Locate the cell with the specified text and output its (x, y) center coordinate. 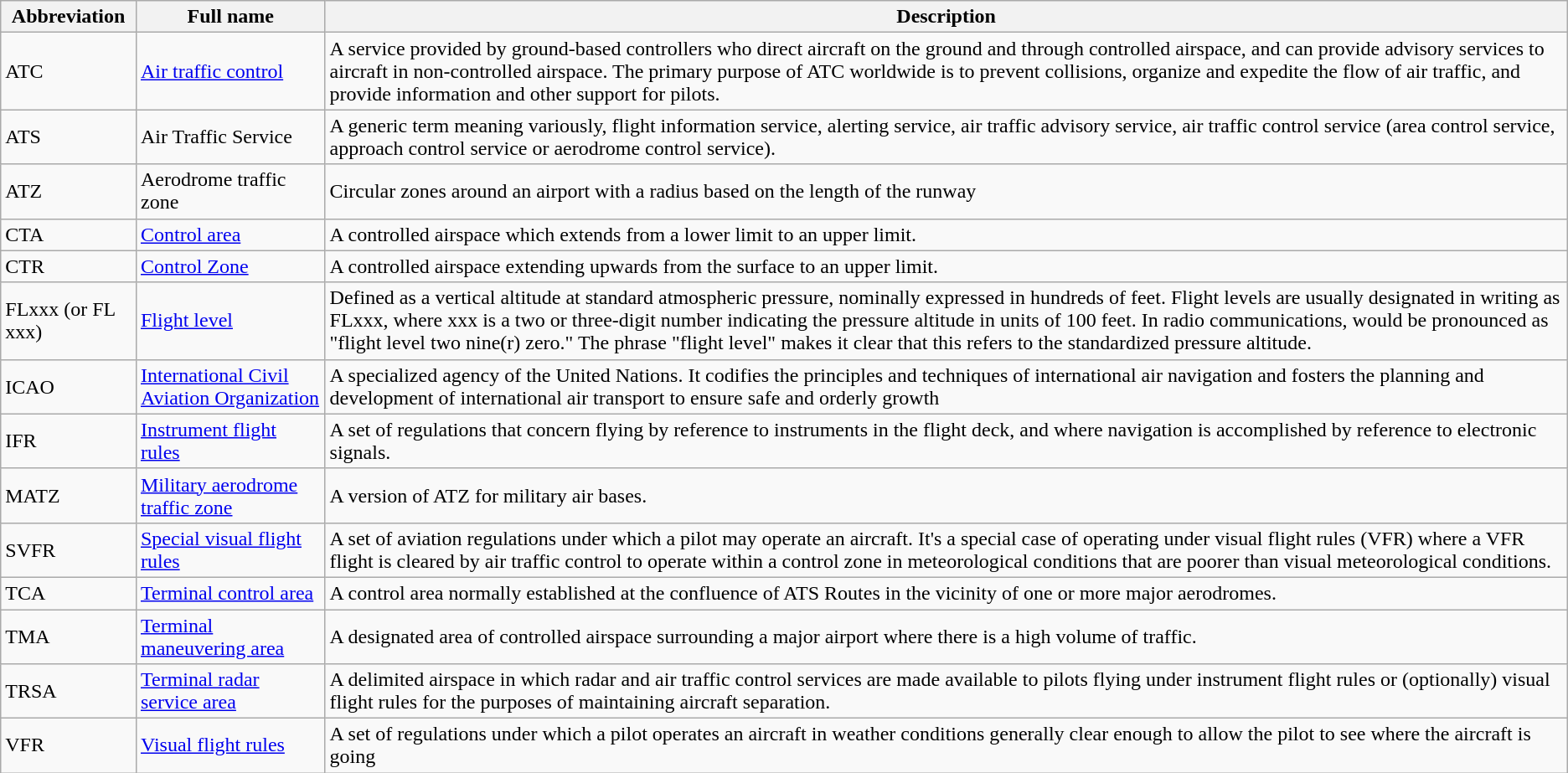
A control area normally established at the confluence of ATS Routes in the vicinity of one or more major aerodromes. (946, 593)
Flight level (230, 321)
ATS (69, 137)
A version of ATZ for military air bases. (946, 496)
Full name (230, 17)
ICAO (69, 387)
TRSA (69, 692)
Visual flight rules (230, 745)
MATZ (69, 496)
Aerodrome traffic zone (230, 191)
Air traffic control (230, 71)
CTR (69, 266)
A controlled airspace which extends from a lower limit to an upper limit. (946, 234)
ATC (69, 71)
TMA (69, 636)
ATZ (69, 191)
SVFR (69, 549)
Air Traffic Service (230, 137)
Terminal maneuvering area (230, 636)
Description (946, 17)
A designated area of controlled airspace surrounding a major airport where there is a high volume of traffic. (946, 636)
IFR (69, 441)
Control area (230, 234)
FLxxx (or FL xxx) (69, 321)
VFR (69, 745)
Terminal radar service area (230, 692)
Special visual flight rules (230, 549)
Military aerodrome traffic zone (230, 496)
Instrument flight rules (230, 441)
A controlled airspace extending upwards from the surface to an upper limit. (946, 266)
Abbreviation (69, 17)
Control Zone (230, 266)
Terminal control area (230, 593)
TCA (69, 593)
International Civil Aviation Organization (230, 387)
CTA (69, 234)
Circular zones around an airport with a radius based on the length of the runway (946, 191)
